Provide the [x, y] coordinate of the cell's center where the given text is located.  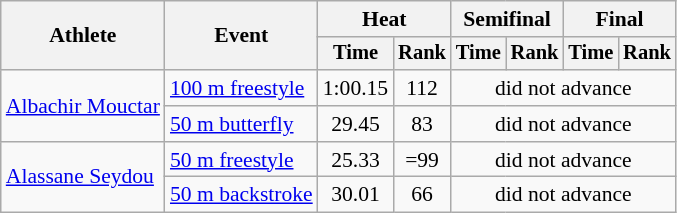
=99 [422, 160]
Alassane Seydou [83, 178]
Heat [384, 19]
Albachir Mouctar [83, 106]
Final [619, 19]
50 m butterfly [242, 124]
25.33 [356, 160]
50 m freestyle [242, 160]
100 m freestyle [242, 88]
112 [422, 88]
29.45 [356, 124]
83 [422, 124]
1:00.15 [356, 88]
Semifinal [507, 19]
50 m backstroke [242, 195]
Event [242, 36]
66 [422, 195]
Athlete [83, 36]
30.01 [356, 195]
